Detect which cell encompasses the target text, then output its [x, y] center coordinate. 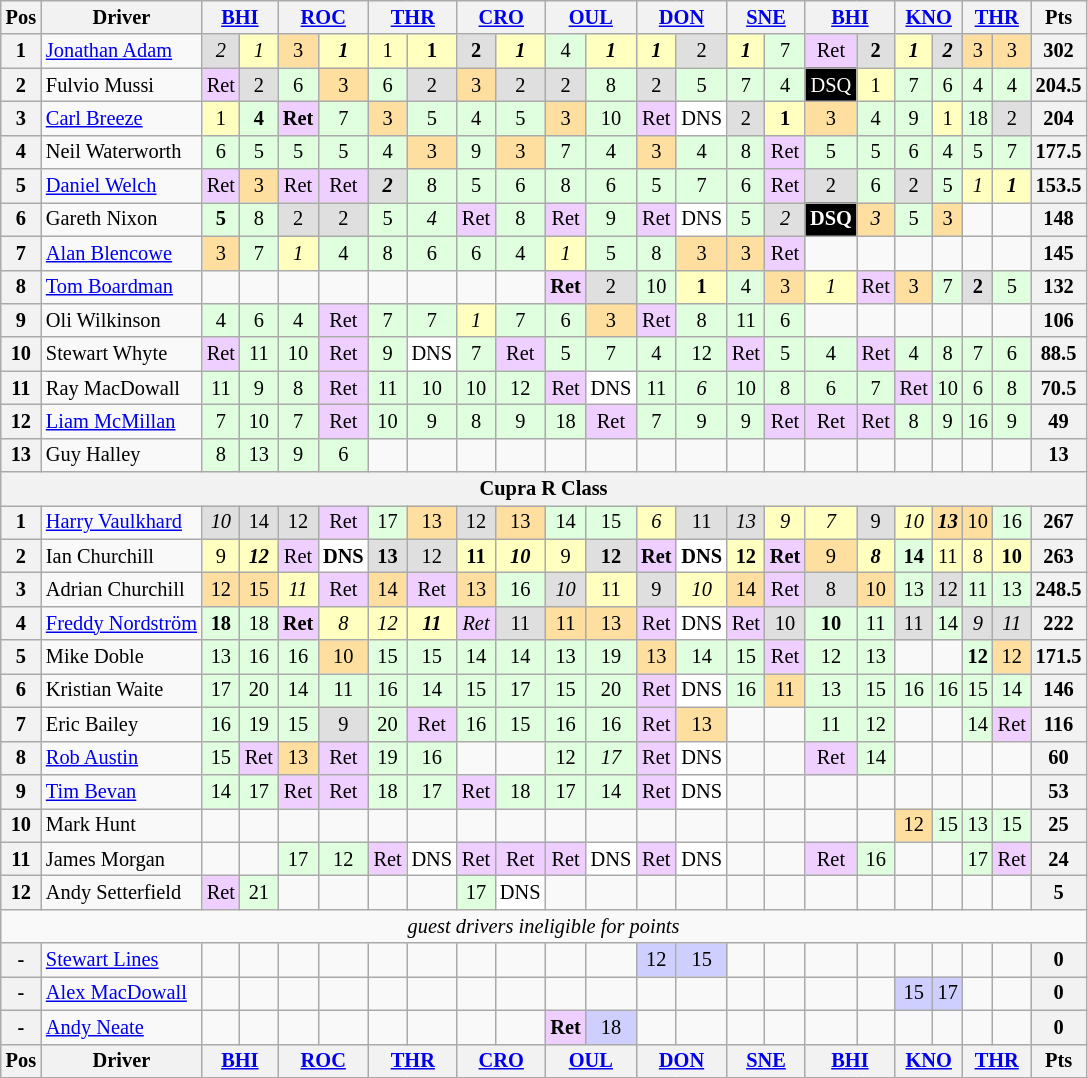
60 [1059, 758]
21 [259, 892]
302 [1059, 51]
Jonathan Adam [122, 51]
Freddy Nordström [122, 623]
49 [1059, 421]
Harry Vaulkhard [122, 522]
70.5 [1059, 388]
Tom Boardman [122, 287]
Mike Doble [122, 657]
88.5 [1059, 354]
204 [1059, 118]
James Morgan [122, 859]
Adrian Churchill [122, 589]
222 [1059, 623]
Ray MacDowall [122, 388]
Tim Bevan [122, 791]
Liam McMillan [122, 421]
Mark Hunt [122, 825]
204.5 [1059, 85]
53 [1059, 791]
Andy Setterfield [122, 892]
171.5 [1059, 657]
267 [1059, 522]
Stewart Lines [122, 960]
132 [1059, 287]
Carl Breeze [122, 118]
Daniel Welch [122, 186]
263 [1059, 556]
guest drivers ineligible for points [544, 926]
Guy Halley [122, 455]
116 [1059, 724]
24 [1059, 859]
25 [1059, 825]
248.5 [1059, 589]
Rob Austin [122, 758]
145 [1059, 253]
Andy Neate [122, 1027]
Eric Bailey [122, 724]
Kristian Waite [122, 690]
Neil Waterworth [122, 152]
Cupra R Class [544, 489]
Alex MacDowall [122, 993]
146 [1059, 690]
Oli Wilkinson [122, 320]
Gareth Nixon [122, 219]
Alan Blencowe [122, 253]
177.5 [1059, 152]
148 [1059, 219]
Fulvio Mussi [122, 85]
Stewart Whyte [122, 354]
106 [1059, 320]
153.5 [1059, 186]
Ian Churchill [122, 556]
